Search for the cell housing the specified text and yield its [x, y] center coordinate. 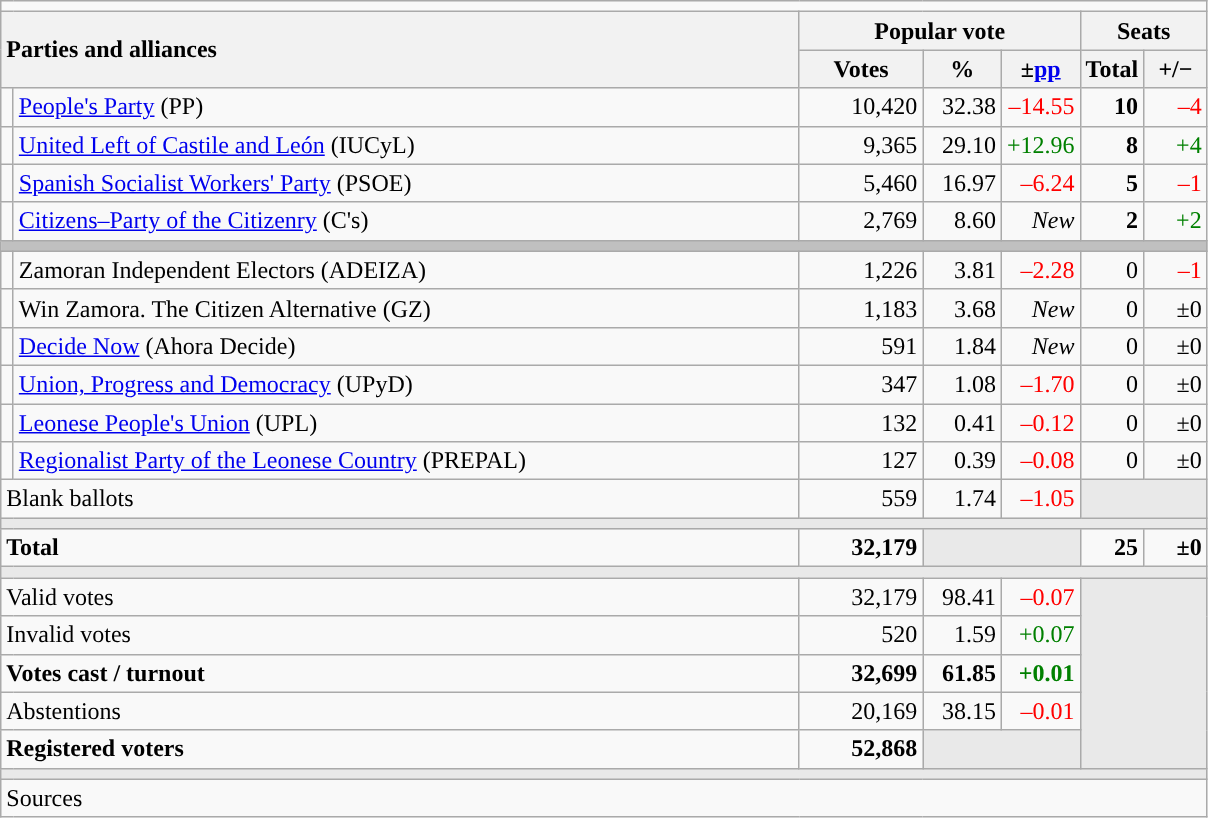
Union, Progress and Democracy (UPyD) [406, 384]
Popular vote [940, 31]
+4 [1176, 145]
32.38 [962, 107]
±pp [1040, 69]
Parties and alliances [400, 50]
5,460 [861, 183]
Registered voters [400, 749]
+0.01 [1040, 673]
127 [861, 461]
2 [1112, 221]
Seats [1144, 31]
Blank ballots [400, 499]
–0.07 [1040, 597]
2,769 [861, 221]
10,420 [861, 107]
+0.07 [1040, 635]
–6.24 [1040, 183]
8 [1112, 145]
52,868 [861, 749]
25 [1112, 548]
0.39 [962, 461]
+2 [1176, 221]
61.85 [962, 673]
1.74 [962, 499]
1,226 [861, 270]
–0.01 [1040, 711]
Leonese People's Union (UPL) [406, 423]
–1.05 [1040, 499]
Regionalist Party of the Leonese Country (PREPAL) [406, 461]
20,169 [861, 711]
–4 [1176, 107]
Win Zamora. The Citizen Alternative (GZ) [406, 308]
% [962, 69]
–2.28 [1040, 270]
132 [861, 423]
–1.70 [1040, 384]
Votes [861, 69]
+/− [1176, 69]
Citizens–Party of the Citizenry (C's) [406, 221]
People's Party (PP) [406, 107]
Sources [604, 798]
–14.55 [1040, 107]
–0.12 [1040, 423]
347 [861, 384]
520 [861, 635]
3.68 [962, 308]
9,365 [861, 145]
–0.08 [1040, 461]
1.08 [962, 384]
1,183 [861, 308]
Zamoran Independent Electors (ADEIZA) [406, 270]
Votes cast / turnout [400, 673]
0.41 [962, 423]
38.15 [962, 711]
559 [861, 499]
16.97 [962, 183]
Valid votes [400, 597]
Abstentions [400, 711]
5 [1112, 183]
8.60 [962, 221]
Decide Now (Ahora Decide) [406, 346]
1.59 [962, 635]
3.81 [962, 270]
Invalid votes [400, 635]
United Left of Castile and León (IUCyL) [406, 145]
591 [861, 346]
Spanish Socialist Workers' Party (PSOE) [406, 183]
29.10 [962, 145]
32,699 [861, 673]
1.84 [962, 346]
10 [1112, 107]
98.41 [962, 597]
+12.96 [1040, 145]
